Extract the [x, y] coordinate from the center of the cell holding the provided text.  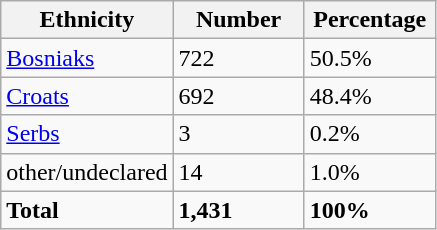
Serbs [87, 134]
Bosniaks [87, 58]
Number [238, 20]
50.5% [370, 58]
3 [238, 134]
1.0% [370, 172]
Total [87, 210]
692 [238, 96]
722 [238, 58]
Percentage [370, 20]
Ethnicity [87, 20]
1,431 [238, 210]
Croats [87, 96]
48.4% [370, 96]
14 [238, 172]
0.2% [370, 134]
other/undeclared [87, 172]
100% [370, 210]
